Scan for the cell matching the given text and deliver its (X, Y) coordinate at center. 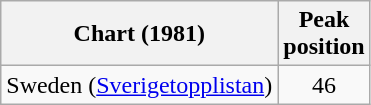
Peakposition (324, 34)
Chart (1981) (140, 34)
Sweden (Sverigetopplistan) (140, 85)
46 (324, 85)
